Scan for the cell matching the given text and deliver its [x, y] coordinate at center. 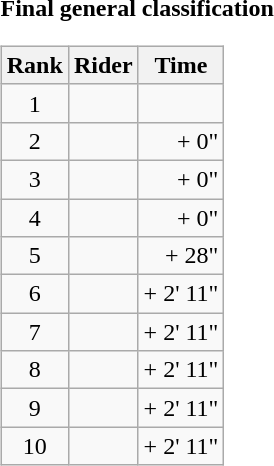
6 [34, 294]
8 [34, 370]
Rank [34, 65]
10 [34, 446]
9 [34, 408]
7 [34, 332]
3 [34, 179]
+ 28" [181, 256]
Rider [103, 65]
Time [181, 65]
5 [34, 256]
2 [34, 141]
1 [34, 103]
4 [34, 217]
